Search for the cell housing the specified text and yield its (x, y) center coordinate. 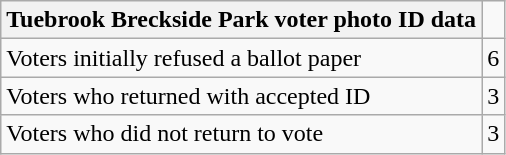
Voters who returned with accepted ID (242, 96)
Tuebrook Breckside Park voter photo ID data (242, 20)
Voters who did not return to vote (242, 134)
6 (494, 58)
Voters initially refused a ballot paper (242, 58)
